Return [X, Y] of the center of cell containing provided text 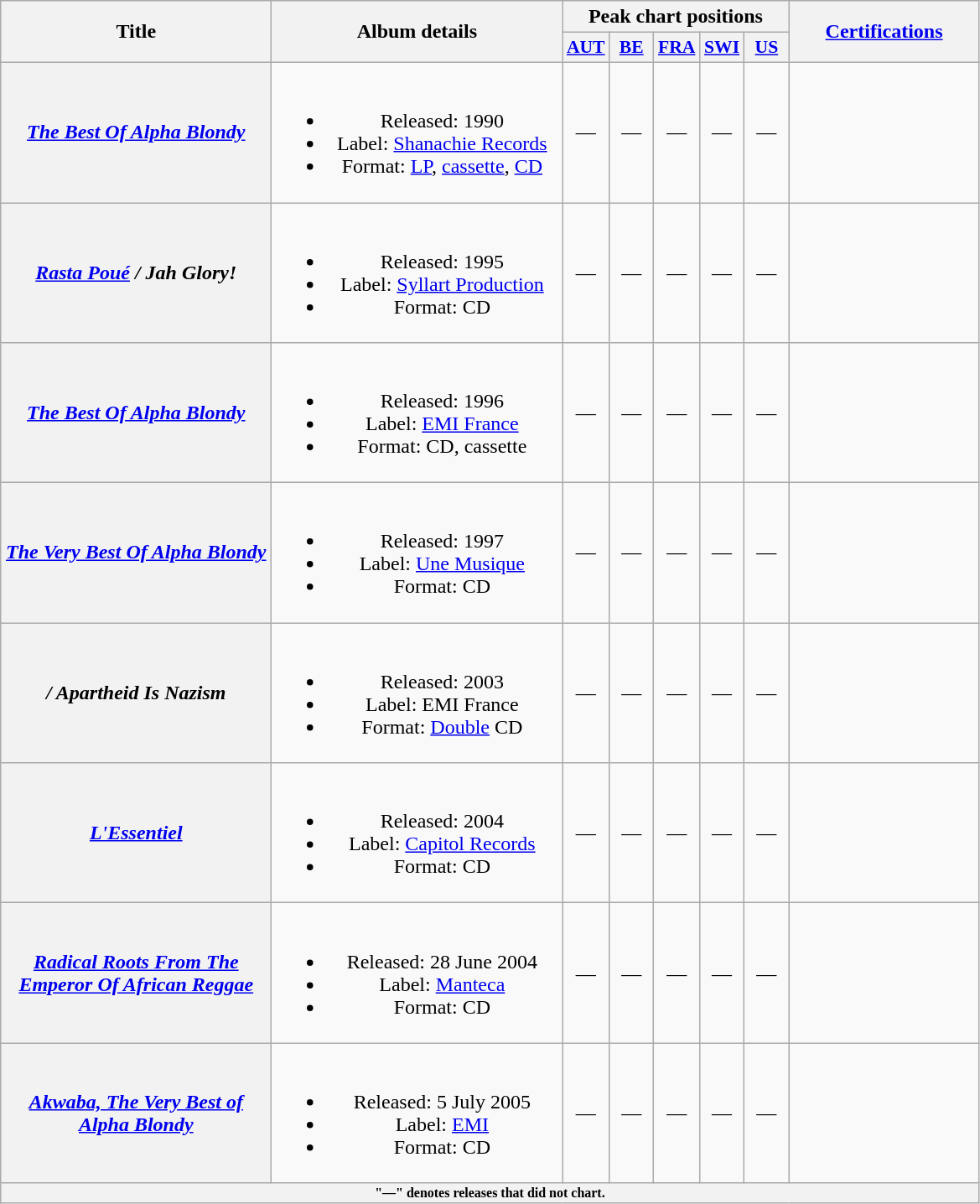
/ Apartheid Is Nazism [136, 693]
Released: 1990Label: Shanachie RecordsFormat: LP, cassette, CD [417, 132]
The Very Best Of Alpha Blondy [136, 553]
Akwaba, The Very Best of Alpha Blondy [136, 1113]
Released: 1995Label: Syllart ProductionFormat: CD [417, 273]
SWI [721, 48]
Released: 1997Label: Une MusiqueFormat: CD [417, 553]
Rasta Poué / Jah Glory! [136, 273]
Radical Roots From The Emperor Of African Reggae [136, 973]
Released: 28 June 2004Label: MantecaFormat: CD [417, 973]
Released: 5 July 2005Label: EMIFormat: CD [417, 1113]
Released: 2003Label: EMI FranceFormat: Double CD [417, 693]
Album details [417, 32]
Certifications [884, 32]
FRA [677, 48]
US [766, 48]
AUT [586, 48]
Released: 1996Label: EMI FranceFormat: CD, cassette [417, 413]
"—" denotes releases that did not chart. [490, 1193]
Released: 2004Label: Capitol RecordsFormat: CD [417, 833]
Title [136, 32]
L'Essentiel [136, 833]
BE [632, 48]
Peak chart positions [676, 17]
